Pinpoint the cell where the given text exists, returning its (X, Y) midpoint coordinate. 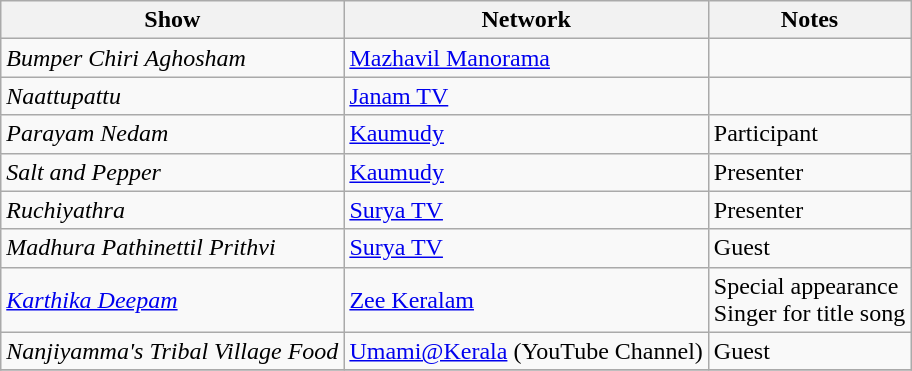
Bumper Chiri Aghosham (172, 58)
Zee Keralam (526, 300)
Ruchiyathra (172, 210)
Network (526, 20)
Karthika Deepam (172, 300)
Notes (809, 20)
Janam TV (526, 96)
Naattupattu (172, 96)
Mazhavil Manorama (526, 58)
Salt and Pepper (172, 172)
Show (172, 20)
Nanjiyamma's Tribal Village Food (172, 351)
Parayam Nedam (172, 134)
Participant (809, 134)
Umami@Kerala (YouTube Channel) (526, 351)
Madhura Pathinettil Prithvi (172, 248)
Special appearanceSinger for title song (809, 300)
